Provide the (X, Y) coordinate of the cell's center where the given text is located.  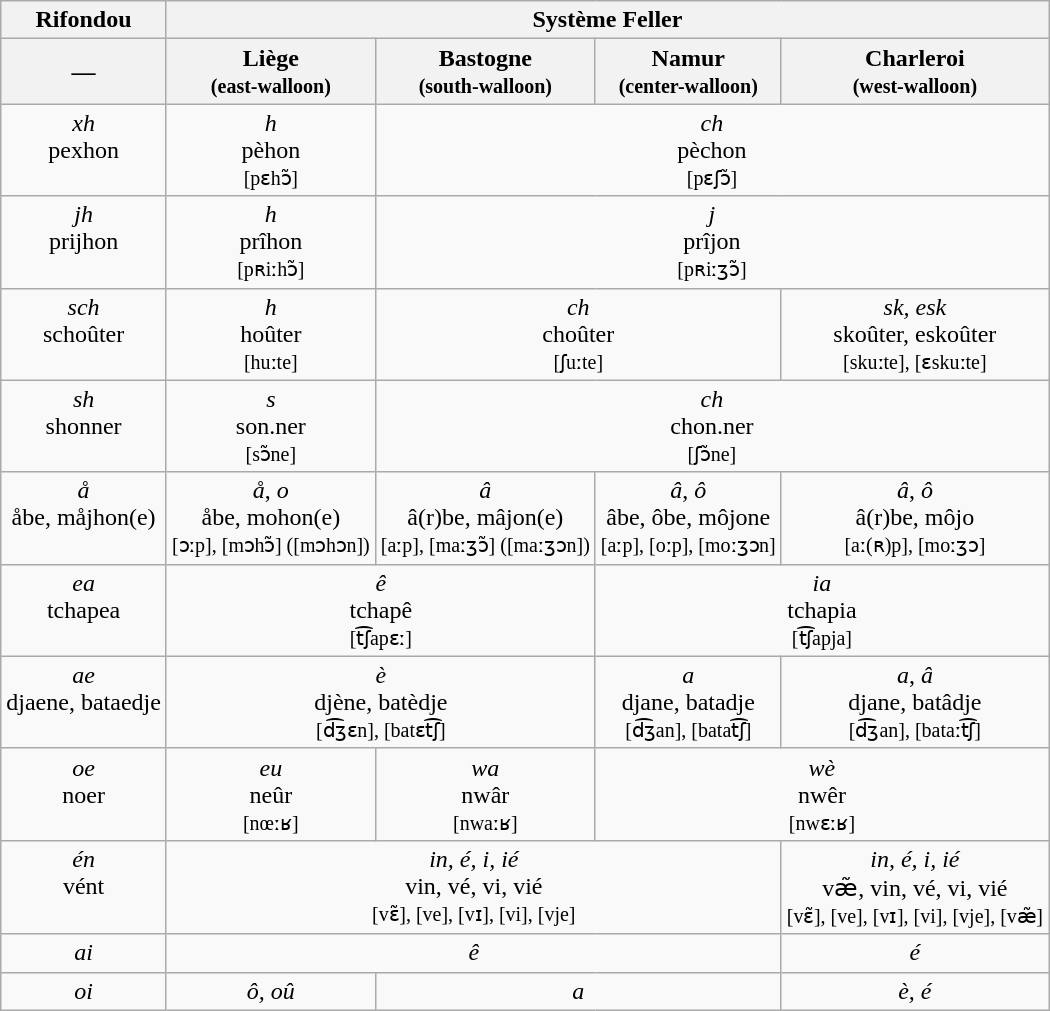
jhprijhon (84, 242)
wènwêr[nwɛːʁ] (822, 794)
è, é (914, 991)
Liège(east-walloon) (270, 72)
énvént (84, 887)
in, é, i, iévæ̃, vin, vé, vi, vié[vɛ̃], [ve], [vɪ], [vi], [vje], [væ̃] (914, 887)
schschoûter (84, 334)
shshonner (84, 426)
in, é, i, iévin, vé, vi, vié[vɛ̃], [ve], [vɪ], [vi], [vje] (474, 887)
Namur(center-walloon) (688, 72)
iatchapia[t͡ʃapja] (822, 610)
a, âdjane, batâdje[d͡ʒan], [bataːt͡ʃ] (914, 702)
Rifondou (84, 20)
ô, oû (270, 991)
Système Feller (607, 20)
â, ôâ(r)be, môjo[aː(ʀ)p], [moːʒɔ] (914, 518)
ååbe, måjhon(e) (84, 518)
chchon.ner[ʃɔ̃ne] (712, 426)
â, ôâbe, ôbe, môjone[aːp], [oːp], [moːʒɔn] (688, 518)
eatchapea (84, 610)
xhpexhon (84, 150)
hpèhon[pɛhɔ̃] (270, 150)
euneûr[nœːʁ] (270, 794)
é (914, 953)
ai (84, 953)
aedjaene, bataedje (84, 702)
sk, eskskoûter, eskoûter[skuːte], [ɛskuːte] (914, 334)
êtchapê[t͡ʃapɛː] (380, 610)
hhoûter[huːte] (270, 334)
ââ(r)be, mâjon(e)[aːp], [maːʒɔ̃] ([maːʒɔn]) (485, 518)
hprîhon[pʀiːhɔ̃] (270, 242)
å, oåbe, mohon(e)[ɔːp], [mɔhɔ̃] ([mɔhɔn]) (270, 518)
oi (84, 991)
oenoer (84, 794)
chchoûter[ʃuːte] (578, 334)
jprîjon[pʀiːʒɔ̃] (712, 242)
Charleroi(west-walloon) (914, 72)
— (84, 72)
wanwâr[nwaːʁ] (485, 794)
adjane, batadje[d͡ʒan], [batat͡ʃ] (688, 702)
èdjène, batèdje[d͡ʒɛn], [batɛt͡ʃ] (380, 702)
chpèchon[pɛʃɔ̃] (712, 150)
ê (474, 953)
Bastogne(south-walloon) (485, 72)
a (578, 991)
sson.ner[sɔ̃ne] (270, 426)
